Locate the cell with the specified text and output its [x, y] center coordinate. 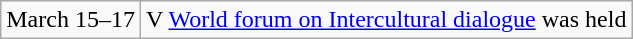
V World forum on Intercultural dialogue was held [386, 20]
March 15–17 [71, 20]
